Locate the cell with the specified text and output its [X, Y] center coordinate. 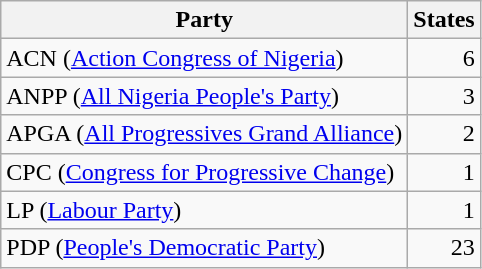
ACN (Action Congress of Nigeria) [204, 58]
Party [204, 20]
LP (Labour Party) [204, 210]
23 [444, 248]
PDP (People's Democratic Party) [204, 248]
APGA (All Progressives Grand Alliance) [204, 134]
3 [444, 96]
ANPP (All Nigeria People's Party) [204, 96]
2 [444, 134]
CPC (Congress for Progressive Change) [204, 172]
States [444, 20]
6 [444, 58]
